Capture the cell that displays the provided text and extract its [X, Y] central coordinate. 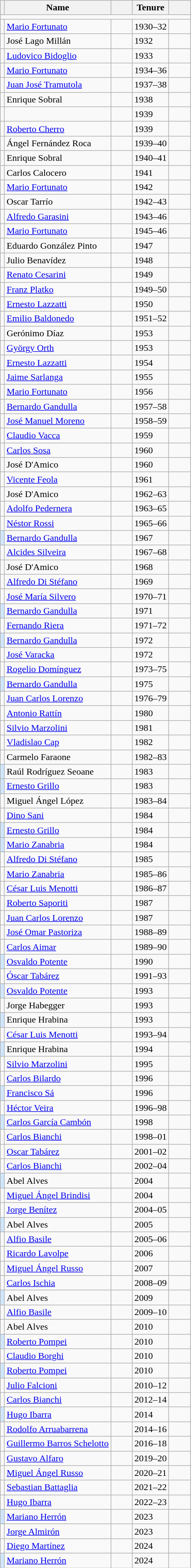
1998–01 [151, 1137]
Carlos Sosa [58, 450]
2007 [151, 1268]
2012–14 [151, 1400]
Emilio Baldonedo [58, 319]
2005–06 [151, 1239]
Alcides Silveira [58, 552]
1983–84 [151, 801]
Francisco Sá [58, 1093]
Roberto Saporiti [58, 903]
1996–98 [151, 1107]
Fernando Riera [58, 625]
1962–63 [151, 494]
Sebastian Battaglia [58, 1487]
1937–38 [151, 85]
Franz Platko [58, 289]
1995 [151, 1064]
1985 [151, 859]
José Omar Pastoriza [58, 932]
1961 [151, 479]
Dino Sani [58, 815]
1980 [151, 713]
2006 [151, 1254]
Eduardo González Pinto [58, 246]
1954 [151, 362]
2008–09 [151, 1283]
1951–52 [151, 319]
1990 [151, 962]
José Manuel Moreno [58, 421]
Miguel Ángel Brindisi [58, 1195]
1965–66 [151, 523]
Tenure [151, 8]
2009 [151, 1297]
1969 [151, 582]
1950 [151, 304]
Jorge Almirón [58, 1531]
1945–46 [151, 231]
1989–90 [151, 947]
1947 [151, 246]
Antonio Rattín [58, 713]
1982 [151, 742]
2022–23 [151, 1502]
1973–75 [151, 669]
Rodolfo Arruabarrena [58, 1429]
2009–10 [151, 1312]
Roberto Cherro [58, 129]
1985–86 [151, 874]
Jaime Sarlanga [58, 377]
Name [58, 8]
Gerónimo Díaz [58, 333]
Oscar Tarrío [58, 202]
1949 [151, 275]
1940–41 [151, 158]
1933 [151, 56]
Vladislao Cap [58, 742]
Juan José Tramutola [58, 85]
Raúl Rodríguez Seoane [58, 772]
1967–68 [151, 552]
Vicente Feola [58, 479]
2019–20 [151, 1458]
Rogelio Domínguez [58, 669]
Héctor Veira [58, 1107]
Oscar Tabárez [58, 1152]
Jorge Habegger [58, 1005]
2014–16 [151, 1429]
Jorge Benítez [58, 1210]
1981 [151, 728]
1970–71 [151, 596]
Miguel Ángel López [58, 801]
Renato Cesarini [58, 275]
Adolfo Pedernera [58, 509]
György Orth [58, 348]
2002–04 [151, 1166]
Néstor Rossi [58, 523]
Carmelo Faraone [58, 757]
1934–36 [151, 70]
Carlos Calocero [58, 172]
Óscar Tabárez [58, 976]
1938 [151, 99]
1942–43 [151, 202]
2014 [151, 1414]
Carlos García Cambón [58, 1122]
1986–87 [151, 889]
1948 [151, 260]
1949–50 [151, 289]
José Varacka [58, 655]
1959 [151, 436]
1930–32 [151, 26]
1941 [151, 172]
Diego Martínez [58, 1546]
Ángel Fernández Roca [58, 143]
2010–12 [151, 1385]
1958–59 [151, 421]
2016–18 [151, 1444]
Gustavo Alfaro [58, 1458]
1957–58 [151, 406]
Ricardo Lavolpe [58, 1254]
2005 [151, 1224]
José María Silvero [58, 596]
1982–83 [151, 757]
Julio Benavídez [58, 260]
1942 [151, 187]
2021–22 [151, 1487]
Julio Falcioni [58, 1385]
Carlos Bilardo [58, 1078]
1971–72 [151, 625]
Guillermo Barros Schelotto [58, 1444]
1943–46 [151, 216]
Claudio Borghi [58, 1356]
1971 [151, 611]
Claudio Vacca [58, 436]
1939–40 [151, 143]
1963–65 [151, 509]
1932 [151, 41]
1976–79 [151, 699]
1998 [151, 1122]
Ludovico Bidoglio [58, 56]
1975 [151, 684]
1968 [151, 567]
1991–93 [151, 976]
José Lago Millán [58, 41]
Alfredo Garasini [58, 216]
Carlos Ischia [58, 1283]
1988–89 [151, 932]
1993–94 [151, 1034]
Carlos Aimar [58, 947]
2001–02 [151, 1152]
1955 [151, 377]
2020–21 [151, 1473]
1956 [151, 392]
1967 [151, 538]
1994 [151, 1049]
2004–05 [151, 1210]
